Determine the [x, y] coordinate at the center of the cell enclosing the given text.  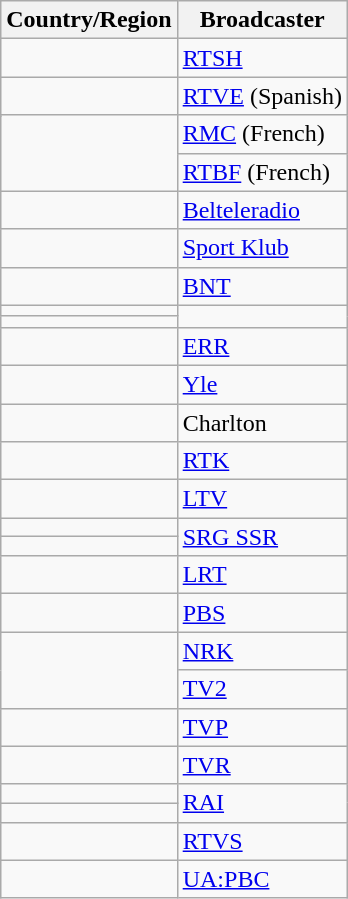
BNT [262, 286]
SRG SSR [262, 537]
Belteleradio [262, 210]
RTBF (French) [262, 172]
LRT [262, 575]
RTSH [262, 58]
PBS [262, 613]
Charlton [262, 423]
Yle [262, 384]
RTK [262, 461]
Sport Klub [262, 248]
RAI [262, 803]
ERR [262, 346]
TVP [262, 727]
RTVS [262, 841]
NRK [262, 651]
Country/Region [89, 20]
UA:PBC [262, 879]
TV2 [262, 689]
TVR [262, 765]
RTVE (Spanish) [262, 96]
RMC (French) [262, 134]
Broadcaster [262, 20]
LTV [262, 499]
